Locate the cell with the specified text and output its (x, y) center coordinate. 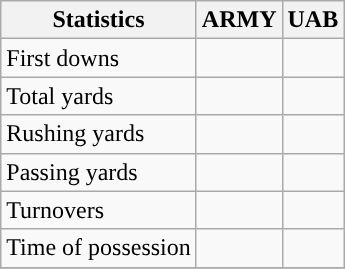
UAB (313, 20)
First downs (99, 58)
Statistics (99, 20)
Passing yards (99, 172)
Rushing yards (99, 134)
Turnovers (99, 210)
Time of possession (99, 248)
Total yards (99, 96)
ARMY (239, 20)
